Scan for the cell matching the given text and deliver its [X, Y] coordinate at center. 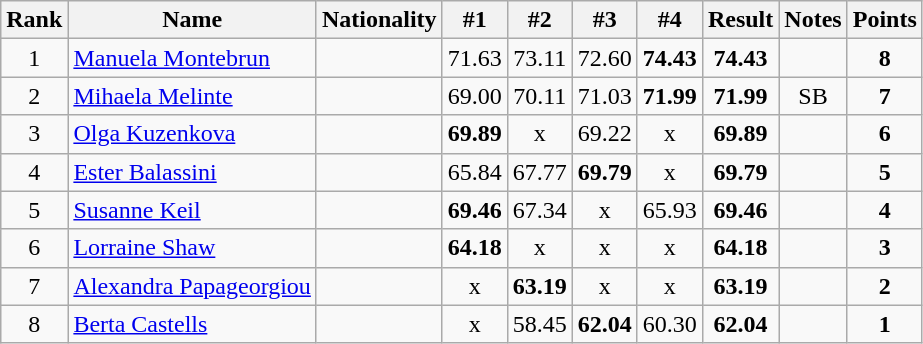
67.34 [540, 210]
65.93 [670, 210]
#4 [670, 20]
Result [740, 20]
Rank [34, 20]
Name [192, 20]
Susanne Keil [192, 210]
Alexandra Papageorgiou [192, 286]
Nationality [379, 20]
58.45 [540, 324]
Points [884, 20]
73.11 [540, 58]
69.22 [604, 134]
Ester Balassini [192, 172]
SB [813, 96]
Lorraine Shaw [192, 248]
Notes [813, 20]
65.84 [474, 172]
67.77 [540, 172]
69.00 [474, 96]
Berta Castells [192, 324]
71.63 [474, 58]
Olga Kuzenkova [192, 134]
72.60 [604, 58]
60.30 [670, 324]
71.03 [604, 96]
Manuela Montebrun [192, 58]
#1 [474, 20]
Mihaela Melinte [192, 96]
#2 [540, 20]
#3 [604, 20]
70.11 [540, 96]
